Identify which cell holds the provided text, then report its (X, Y) central coordinate. 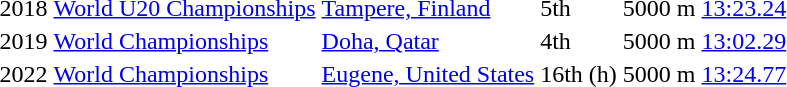
Doha, Qatar (428, 41)
World Championships (184, 41)
4th (579, 41)
5000 m (659, 41)
